For the text-containing cell, return its midpoint in (x, y) coordinate format. 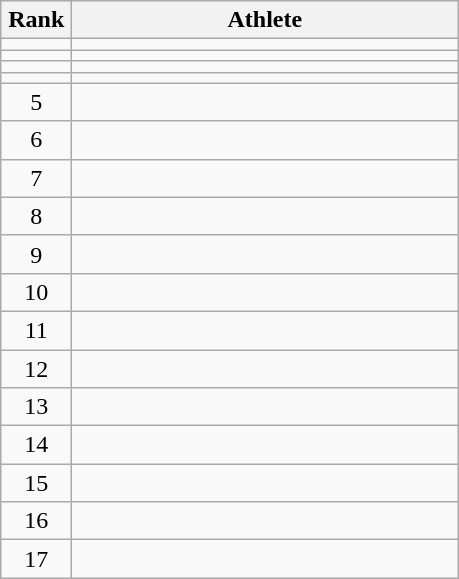
Athlete (265, 20)
14 (36, 445)
11 (36, 330)
15 (36, 483)
13 (36, 407)
16 (36, 521)
12 (36, 369)
5 (36, 102)
7 (36, 178)
17 (36, 559)
9 (36, 254)
8 (36, 216)
Rank (36, 20)
10 (36, 292)
6 (36, 140)
